Extract the [x, y] coordinate from the center of the cell holding the provided text.  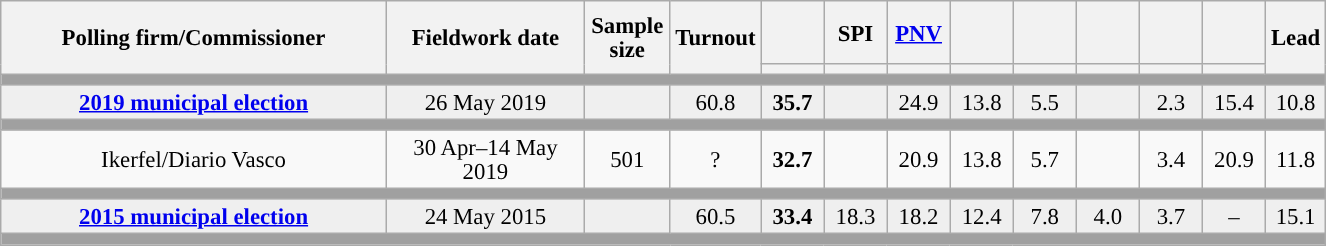
18.2 [918, 218]
Ikerfel/Diario Vasco [194, 160]
5.7 [1044, 160]
Polling firm/Commissioner [194, 38]
Lead [1296, 38]
2019 municipal election [194, 102]
18.3 [856, 218]
60.8 [716, 102]
30 Apr–14 May 2019 [485, 160]
– [1234, 218]
3.7 [1170, 218]
32.7 [792, 160]
24 May 2015 [485, 218]
26 May 2019 [485, 102]
Turnout [716, 38]
11.8 [1296, 160]
15.4 [1234, 102]
7.8 [1044, 218]
SPI [856, 32]
12.4 [982, 218]
35.7 [792, 102]
10.8 [1296, 102]
2.3 [1170, 102]
PNV [918, 32]
501 [627, 160]
Sample size [627, 38]
Fieldwork date [485, 38]
24.9 [918, 102]
5.5 [1044, 102]
2015 municipal election [194, 218]
3.4 [1170, 160]
4.0 [1108, 218]
60.5 [716, 218]
? [716, 160]
33.4 [792, 218]
15.1 [1296, 218]
